Locate the cell with the specified text and output its (x, y) center coordinate. 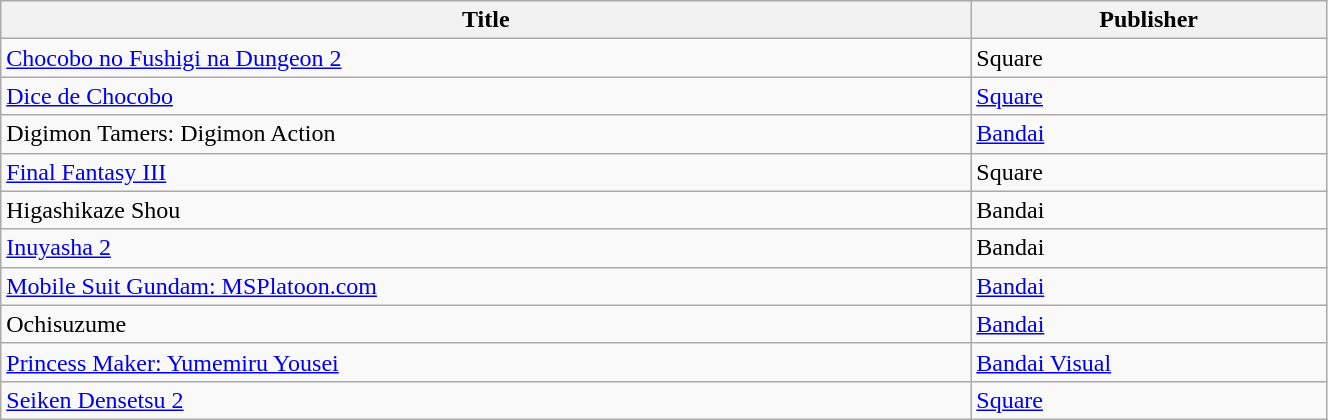
Dice de Chocobo (486, 96)
Seiken Densetsu 2 (486, 400)
Digimon Tamers: Digimon Action (486, 134)
Publisher (1149, 20)
Title (486, 20)
Final Fantasy III (486, 172)
Higashikaze Shou (486, 210)
Inuyasha 2 (486, 248)
Bandai Visual (1149, 362)
Ochisuzume (486, 324)
Chocobo no Fushigi na Dungeon 2 (486, 58)
Mobile Suit Gundam: MSPlatoon.com (486, 286)
Princess Maker: Yumemiru Yousei (486, 362)
